Provide the (X, Y) coordinate of the cell's center where the given text is located.  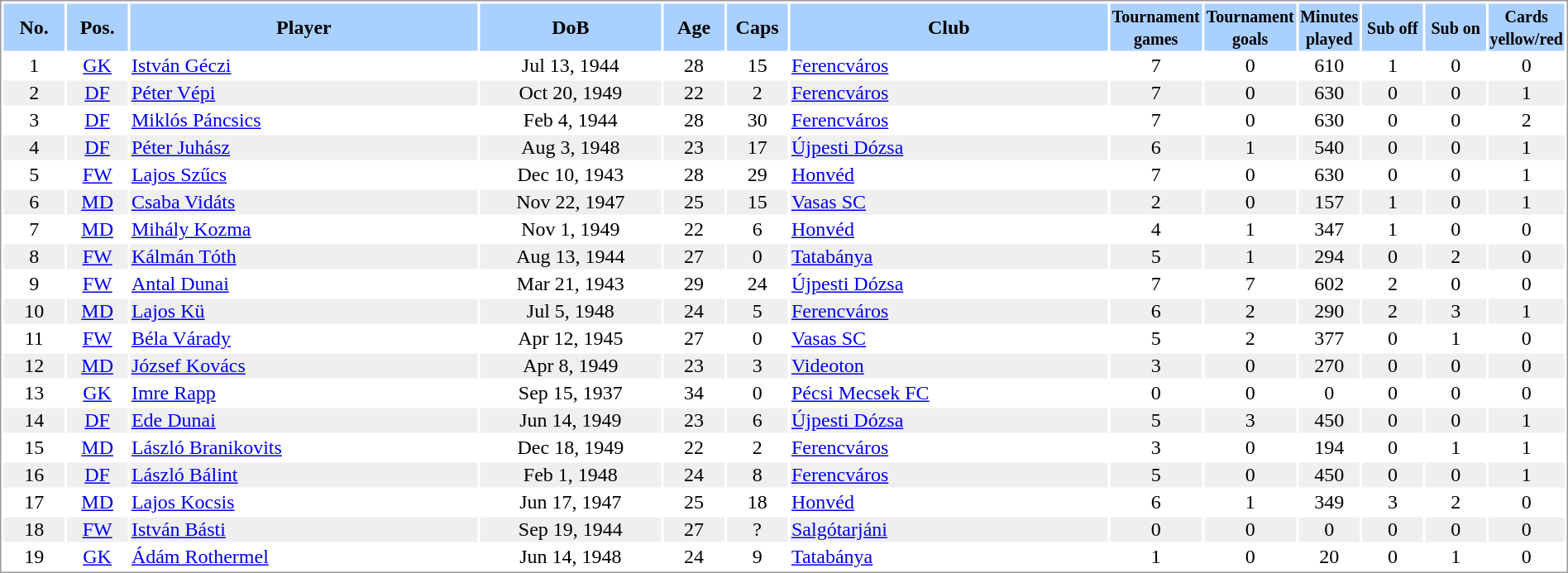
Csaba Vidáts (304, 203)
Feb 4, 1944 (571, 120)
Pécsi Mecsek FC (949, 393)
Béla Várady (304, 338)
Jun 14, 1948 (571, 556)
Tournamentgames (1156, 26)
377 (1329, 338)
Jun 14, 1949 (571, 421)
19 (33, 556)
294 (1329, 257)
DoB (571, 26)
Aug 13, 1944 (571, 257)
Pos. (98, 26)
Nov 22, 1947 (571, 203)
34 (693, 393)
12 (33, 366)
Jul 5, 1948 (571, 312)
Ede Dunai (304, 421)
István Básti (304, 530)
270 (1329, 366)
Mar 21, 1943 (571, 284)
157 (1329, 203)
Minutesplayed (1329, 26)
Kálmán Tóth (304, 257)
Caps (758, 26)
610 (1329, 65)
16 (33, 475)
540 (1329, 148)
11 (33, 338)
Player (304, 26)
Jul 13, 1944 (571, 65)
Salgótarjáni (949, 530)
30 (758, 120)
347 (1329, 229)
? (758, 530)
10 (33, 312)
Lajos Kocsis (304, 502)
Lajos Szűcs (304, 174)
Nov 1, 1949 (571, 229)
Videoton (949, 366)
No. (33, 26)
349 (1329, 502)
Apr 8, 1949 (571, 366)
Oct 20, 1949 (571, 93)
Age (693, 26)
László Branikovits (304, 447)
Antal Dunai (304, 284)
Lajos Kü (304, 312)
Dec 10, 1943 (571, 174)
13 (33, 393)
194 (1329, 447)
József Kovács (304, 366)
Ádám Rothermel (304, 556)
Aug 3, 1948 (571, 148)
Sub on (1456, 26)
Mihály Kozma (304, 229)
Sep 19, 1944 (571, 530)
Péter Juhász (304, 148)
Sep 15, 1937 (571, 393)
20 (1329, 556)
Apr 12, 1945 (571, 338)
Tournamentgoals (1250, 26)
Sub off (1393, 26)
Dec 18, 1949 (571, 447)
602 (1329, 284)
Jun 17, 1947 (571, 502)
Imre Rapp (304, 393)
László Bálint (304, 475)
Miklós Páncsics (304, 120)
Péter Vépi (304, 93)
István Géczi (304, 65)
290 (1329, 312)
Feb 1, 1948 (571, 475)
Club (949, 26)
14 (33, 421)
Cardsyellow/red (1527, 26)
